Search for the cell housing the specified text and yield its [X, Y] center coordinate. 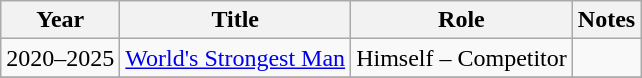
Title [236, 20]
Year [60, 20]
World's Strongest Man [236, 58]
2020–2025 [60, 58]
Himself – Competitor [462, 58]
Notes [606, 20]
Role [462, 20]
